Capture the cell that displays the provided text and extract its [x, y] central coordinate. 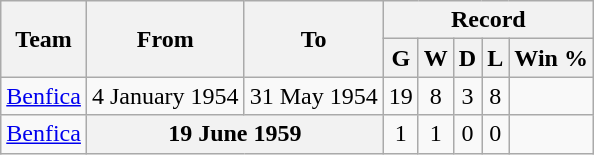
L [496, 58]
Win % [552, 58]
From [165, 39]
3 [467, 96]
Record [488, 20]
19 June 1959 [234, 134]
31 May 1954 [314, 96]
Team [44, 39]
W [436, 58]
D [467, 58]
19 [400, 96]
G [400, 58]
4 January 1954 [165, 96]
To [314, 39]
